Return the (x, y) coordinate for the center point of the cell that contains the specified text.  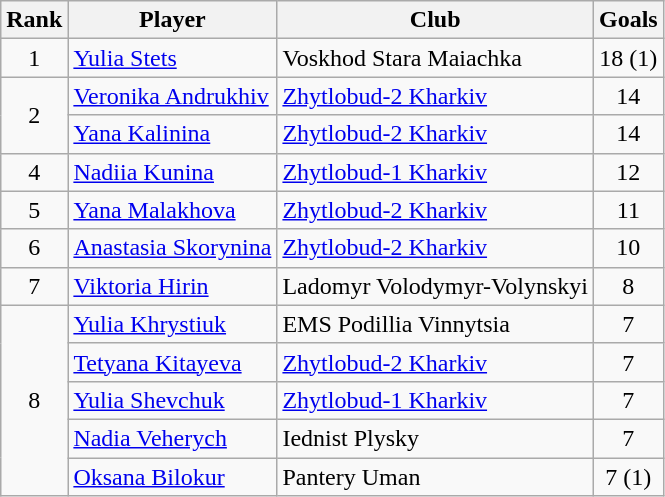
5 (34, 210)
12 (628, 172)
Pantery Uman (436, 477)
Yulia Shevchuk (172, 400)
Yana Malakhova (172, 210)
Yana Kalinina (172, 134)
Yulia Stets (172, 58)
11 (628, 210)
7 (1) (628, 477)
2 (34, 115)
Oksana Bilokur (172, 477)
Voskhod Stara Maiachka (436, 58)
Rank (34, 20)
4 (34, 172)
Player (172, 20)
Yulia Khrystiuk (172, 324)
Nadiia Kunina (172, 172)
Viktoria Hirin (172, 286)
EMS Podillia Vinnytsia (436, 324)
Club (436, 20)
18 (1) (628, 58)
10 (628, 248)
Iednist Plysky (436, 438)
6 (34, 248)
Veronika Andrukhiv (172, 96)
Ladomyr Volodymyr-Volynskyi (436, 286)
1 (34, 58)
Nadia Veherych (172, 438)
Tetyana Kitayeva (172, 362)
Anastasia Skorynina (172, 248)
Goals (628, 20)
